Find where the given text appears and provide that cell's center as (x, y) coordinate. 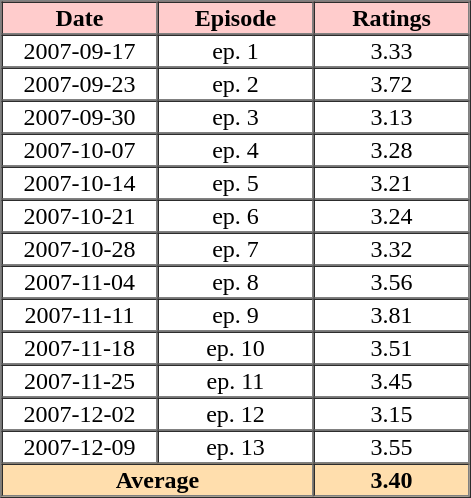
3.21 (392, 182)
ep. 4 (236, 150)
Episode (236, 18)
3.28 (392, 150)
Average (158, 480)
ep. 12 (236, 414)
3.13 (392, 116)
3.33 (392, 50)
2007-11-11 (80, 314)
ep. 8 (236, 282)
3.24 (392, 216)
2007-10-28 (80, 248)
ep. 10 (236, 348)
ep. 6 (236, 216)
2007-11-04 (80, 282)
ep. 9 (236, 314)
3.32 (392, 248)
2007-10-21 (80, 216)
ep. 5 (236, 182)
ep. 7 (236, 248)
3.72 (392, 84)
2007-11-18 (80, 348)
3.55 (392, 446)
3.40 (392, 480)
3.15 (392, 414)
2007-12-02 (80, 414)
ep. 3 (236, 116)
3.51 (392, 348)
2007-10-14 (80, 182)
2007-10-07 (80, 150)
2007-12-09 (80, 446)
ep. 13 (236, 446)
ep. 2 (236, 84)
3.81 (392, 314)
2007-09-17 (80, 50)
Ratings (392, 18)
2007-09-30 (80, 116)
ep. 1 (236, 50)
3.56 (392, 282)
2007-09-23 (80, 84)
ep. 11 (236, 380)
Date (80, 18)
2007-11-25 (80, 380)
3.45 (392, 380)
